From the cell containing the given text, extract its center point as [x, y] coordinate. 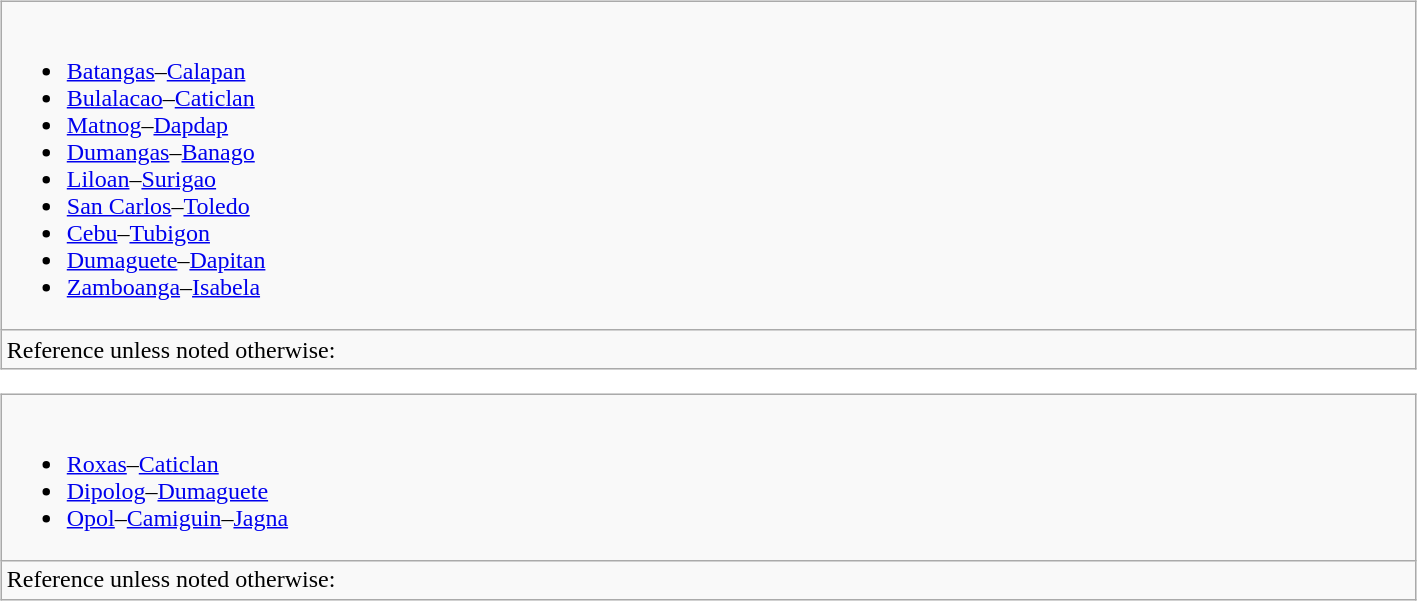
Roxas–CaticlanDipolog–DumagueteOpol–Camiguin–Jagna [708, 478]
Batangas–CalapanBulalacao–CaticlanMatnog–DapdapDumangas–BanagoLiloan–SurigaoSan Carlos–ToledoCebu–TubigonDumaguete–DapitanZamboanga–Isabela [708, 166]
